Return the [x, y] coordinate for the center point of the cell that contains the specified text.  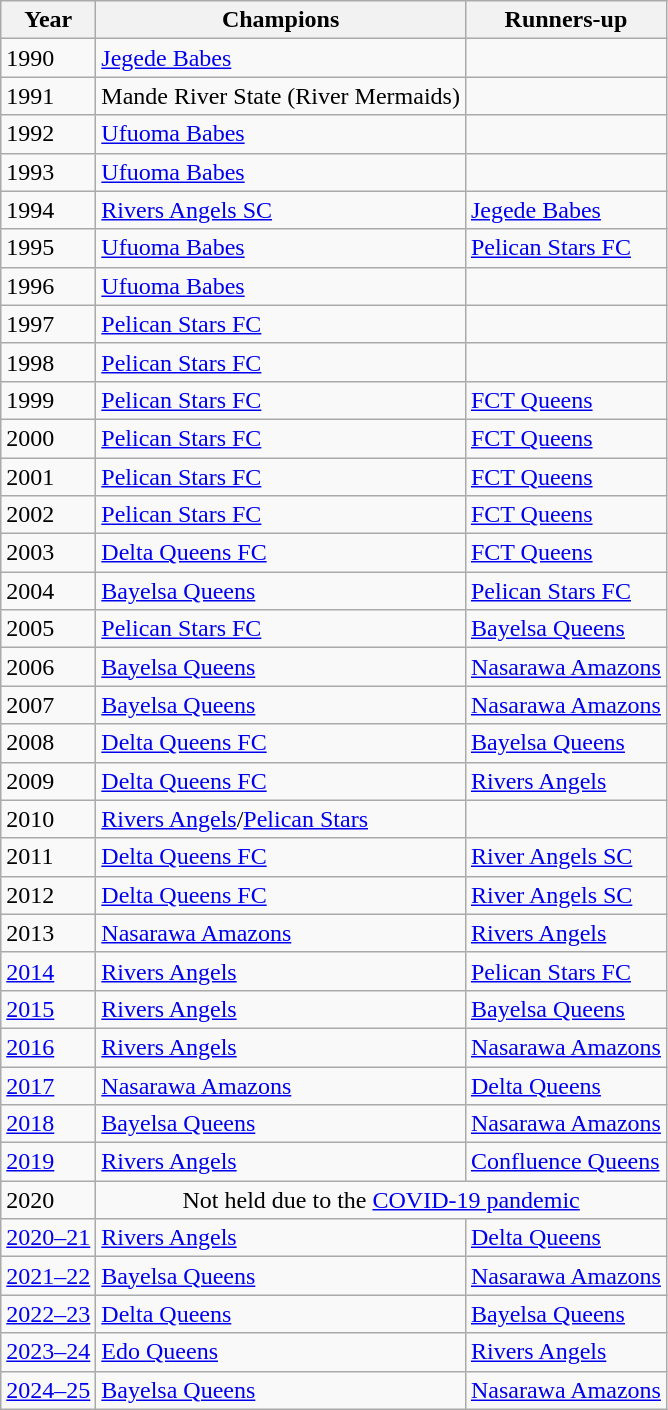
2018 [48, 1124]
2013 [48, 933]
1996 [48, 286]
Mande River State (River Mermaids) [281, 96]
1991 [48, 96]
1995 [48, 248]
2009 [48, 781]
Not held due to the COVID-19 pandemic [382, 1200]
Confluence Queens [566, 1162]
2019 [48, 1162]
Year [48, 20]
2016 [48, 1047]
2004 [48, 591]
Rivers Angels SC [281, 210]
2012 [48, 895]
2014 [48, 971]
2000 [48, 438]
Rivers Angels/Pelican Stars [281, 819]
Champions [281, 20]
2015 [48, 1009]
2003 [48, 553]
1993 [48, 172]
Edo Queens [281, 1352]
2024–25 [48, 1390]
2017 [48, 1085]
2023–24 [48, 1352]
2011 [48, 857]
1992 [48, 134]
2020 [48, 1200]
2007 [48, 705]
2008 [48, 743]
2020–21 [48, 1238]
2022–23 [48, 1314]
1994 [48, 210]
2006 [48, 667]
1999 [48, 400]
2001 [48, 477]
2010 [48, 819]
1997 [48, 324]
2002 [48, 515]
1990 [48, 58]
Runners-up [566, 20]
2021–22 [48, 1276]
1998 [48, 362]
2005 [48, 629]
